Provide the (x, y) coordinate of the cell's center where the given text is located.  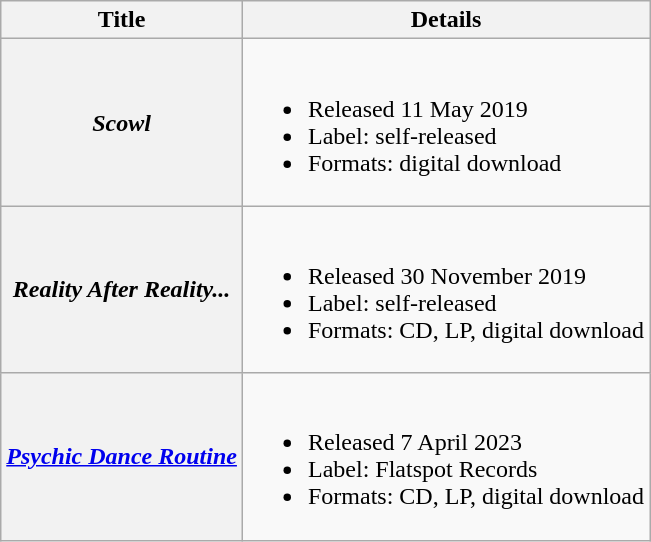
Scowl (122, 122)
Title (122, 20)
Psychic Dance Routine (122, 456)
Released 7 April 2023Label: Flatspot RecordsFormats: CD, LP, digital download (446, 456)
Reality After Reality... (122, 290)
Details (446, 20)
Released 30 November 2019Label: self-releasedFormats: CD, LP, digital download (446, 290)
Released 11 May 2019Label: self-releasedFormats: digital download (446, 122)
